Determine the [X, Y] coordinate at the center of the cell enclosing the given text.  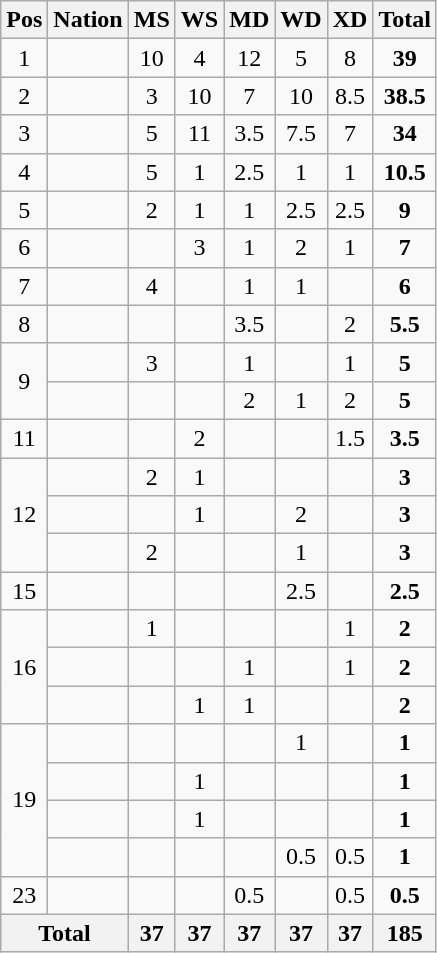
MD [250, 20]
34 [405, 134]
10.5 [405, 172]
Pos [24, 20]
8.5 [350, 96]
WS [199, 20]
19 [24, 800]
XD [350, 20]
WD [301, 20]
38.5 [405, 96]
Nation [88, 20]
185 [405, 933]
MS [152, 20]
15 [24, 591]
39 [405, 58]
23 [24, 895]
5.5 [405, 324]
7.5 [301, 134]
16 [24, 667]
1.5 [350, 438]
